Find where the given text appears and provide that cell's center as (X, Y) coordinate. 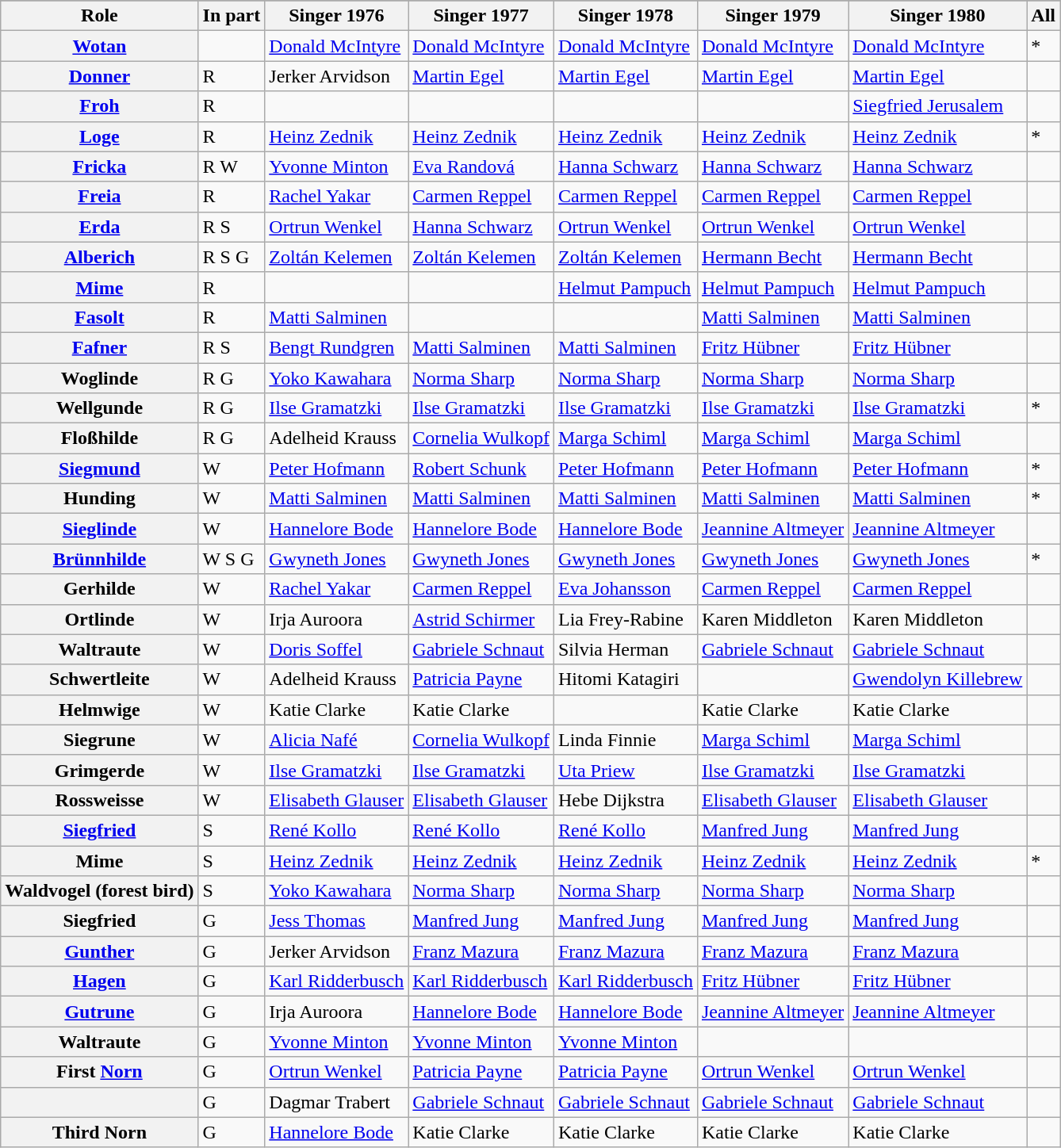
Siegfried Jerusalem (937, 106)
Fafner (100, 347)
Fricka (100, 166)
Jess Thomas (336, 921)
Hebe Dijkstra (625, 800)
Doris Soffel (336, 649)
Singer 1979 (772, 16)
R S G (232, 257)
Dagmar Trabert (336, 1102)
Gunther (100, 951)
Hitomi Katagiri (625, 679)
Uta Priew (625, 770)
Froh (100, 106)
Hunding (100, 499)
First Norn (100, 1072)
Silvia Herman (625, 649)
Freia (100, 197)
Gutrune (100, 1012)
In part (232, 16)
Rossweisse (100, 800)
Fasolt (100, 317)
Hagen (100, 982)
Robert Schunk (481, 469)
Siegrune (100, 740)
Helmwige (100, 710)
Ortlinde (100, 619)
Singer 1976 (336, 16)
W S G (232, 559)
Wellgunde (100, 408)
Singer 1980 (937, 16)
Erda (100, 227)
Grimgerde (100, 770)
Donner (100, 76)
Alicia Nafé (336, 740)
Role (100, 16)
Gerhilde (100, 589)
Brünnhilde (100, 559)
Third Norn (100, 1132)
Eva Randová (481, 166)
Singer 1977 (481, 16)
Astrid Schirmer (481, 619)
Alberich (100, 257)
Waldvogel (forest bird) (100, 891)
Wotan (100, 46)
Schwertleite (100, 679)
Bengt Rundgren (336, 347)
Lia Frey-Rabine (625, 619)
Singer 1978 (625, 16)
Woglinde (100, 378)
Floßhilde (100, 438)
Loge (100, 136)
Eva Johansson (625, 589)
Linda Finnie (625, 740)
All (1044, 16)
Siegmund (100, 469)
R W (232, 166)
Sieglinde (100, 529)
Gwendolyn Killebrew (937, 679)
